Output the (X, Y) coordinate of the center of the cell containing the given text.  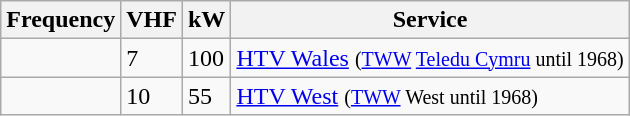
HTV Wales (TWW Teledu Cymru until 1968) (430, 58)
7 (152, 58)
VHF (152, 20)
Service (430, 20)
55 (206, 96)
10 (152, 96)
100 (206, 58)
HTV West (TWW West until 1968) (430, 96)
Frequency (61, 20)
kW (206, 20)
